Extract the [X, Y] coordinate from the center of the cell holding the provided text.  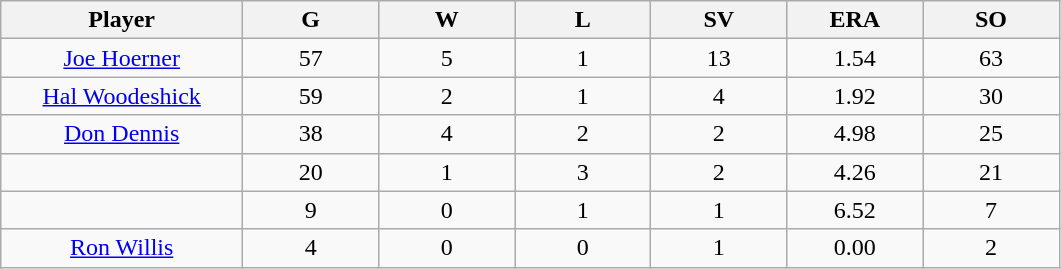
Don Dennis [122, 134]
5 [447, 58]
1.54 [855, 58]
SV [719, 20]
38 [311, 134]
ERA [855, 20]
63 [991, 58]
1.92 [855, 96]
0.00 [855, 248]
Joe Hoerner [122, 58]
3 [583, 172]
13 [719, 58]
SO [991, 20]
4.26 [855, 172]
57 [311, 58]
W [447, 20]
4.98 [855, 134]
30 [991, 96]
20 [311, 172]
Hal Woodeshick [122, 96]
G [311, 20]
25 [991, 134]
9 [311, 210]
Player [122, 20]
Ron Willis [122, 248]
6.52 [855, 210]
21 [991, 172]
59 [311, 96]
7 [991, 210]
L [583, 20]
